Provide the (X, Y) coordinate of the cell's center where the given text is located.  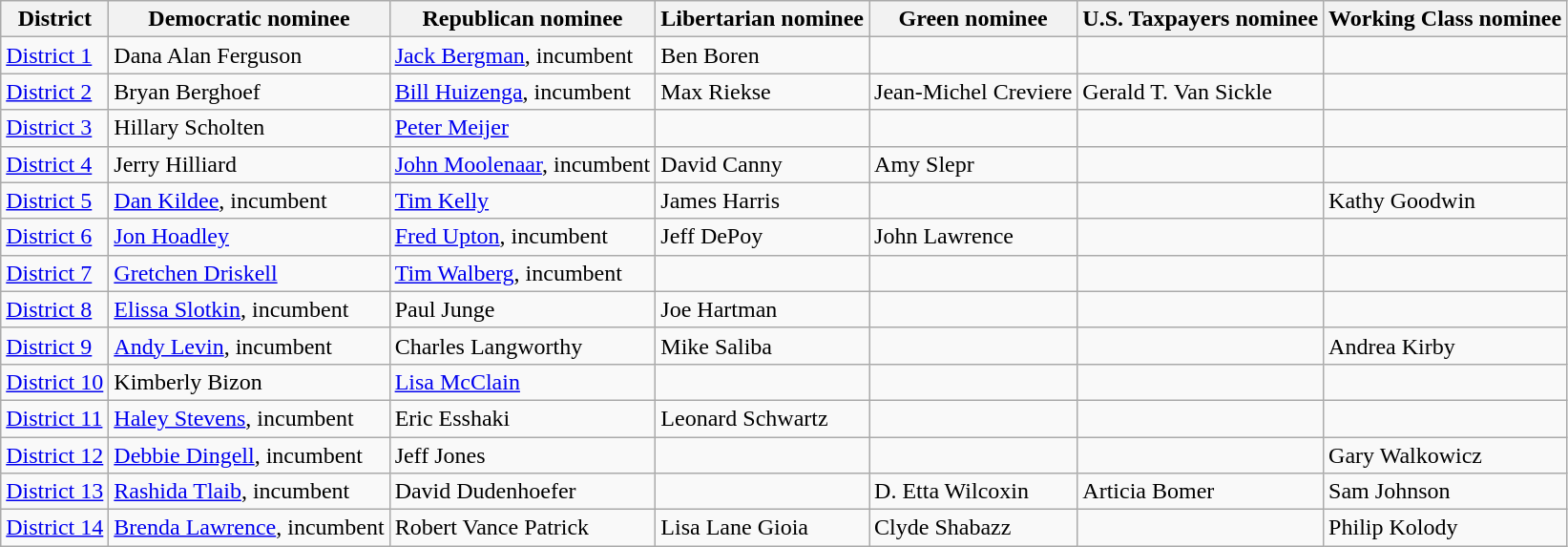
Kathy Goodwin (1445, 200)
U.S. Taxpayers nominee (1201, 19)
John Moolenaar, incumbent (523, 164)
Democratic nominee (249, 19)
Rashida Tlaib, incumbent (249, 492)
Tim Kelly (523, 200)
Jon Hoadley (249, 237)
District 6 (55, 237)
Lisa McClain (523, 382)
District 5 (55, 200)
Gerald T. Van Sickle (1201, 92)
Articia Bomer (1201, 492)
Lisa Lane Gioia (763, 528)
Mike Saliba (763, 346)
District 9 (55, 346)
Clyde Shabazz (973, 528)
District 3 (55, 128)
Amy Slepr (973, 164)
Peter Meijer (523, 128)
Charles Langworthy (523, 346)
Debbie Dingell, incumbent (249, 455)
District 1 (55, 55)
Kimberly Bizon (249, 382)
District 14 (55, 528)
Sam Johnson (1445, 492)
District 8 (55, 309)
Philip Kolody (1445, 528)
Bryan Berghoef (249, 92)
Gretchen Driskell (249, 273)
Republican nominee (523, 19)
Andy Levin, incumbent (249, 346)
James Harris (763, 200)
District 11 (55, 418)
Dana Alan Ferguson (249, 55)
Leonard Schwartz (763, 418)
Paul Junge (523, 309)
Ben Boren (763, 55)
Tim Walberg, incumbent (523, 273)
Gary Walkowicz (1445, 455)
Joe Hartman (763, 309)
Brenda Lawrence, incumbent (249, 528)
John Lawrence (973, 237)
Bill Huizenga, incumbent (523, 92)
Jeff DePoy (763, 237)
Fred Upton, incumbent (523, 237)
Jack Bergman, incumbent (523, 55)
Dan Kildee, incumbent (249, 200)
District 2 (55, 92)
David Canny (763, 164)
District 10 (55, 382)
Andrea Kirby (1445, 346)
District 4 (55, 164)
Jeff Jones (523, 455)
Working Class nominee (1445, 19)
David Dudenhoefer (523, 492)
Robert Vance Patrick (523, 528)
Hillary Scholten (249, 128)
District 12 (55, 455)
District 13 (55, 492)
Jerry Hilliard (249, 164)
Green nominee (973, 19)
D. Etta Wilcoxin (973, 492)
Elissa Slotkin, incumbent (249, 309)
Jean-Michel Creviere (973, 92)
District 7 (55, 273)
District (55, 19)
Max Riekse (763, 92)
Haley Stevens, incumbent (249, 418)
Libertarian nominee (763, 19)
Eric Esshaki (523, 418)
